For the text-containing cell, return its midpoint in (x, y) coordinate format. 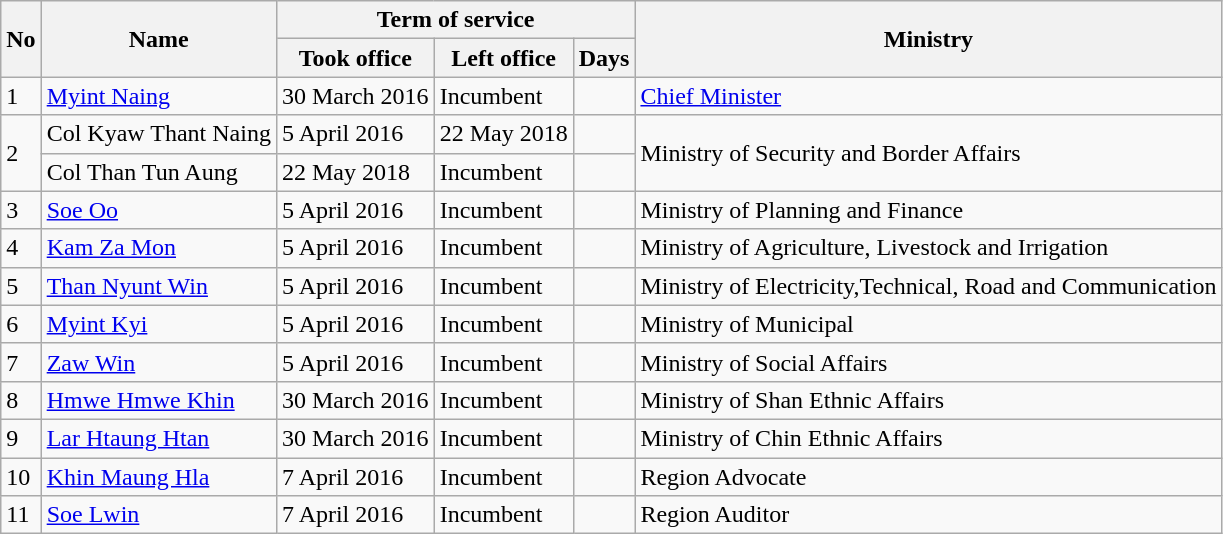
Myint Naing (158, 96)
Ministry of Municipal (928, 324)
10 (21, 477)
9 (21, 438)
Hmwe Hmwe Khin (158, 400)
2 (21, 153)
Ministry of Electricity,Technical, Road and Communication (928, 286)
Ministry of Planning and Finance (928, 210)
6 (21, 324)
Soe Oo (158, 210)
Ministry of Shan Ethnic Affairs (928, 400)
Region Advocate (928, 477)
Ministry of Chin Ethnic Affairs (928, 438)
Ministry (928, 39)
5 (21, 286)
Days (604, 58)
11 (21, 515)
Ministry of Agriculture, Livestock and Irrigation (928, 248)
Left office (504, 58)
Ministry of Social Affairs (928, 362)
Col Kyaw Thant Naing (158, 134)
3 (21, 210)
8 (21, 400)
Zaw Win (158, 362)
1 (21, 96)
No (21, 39)
Name (158, 39)
Chief Minister (928, 96)
Col Than Tun Aung (158, 172)
Kam Za Mon (158, 248)
Soe Lwin (158, 515)
Region Auditor (928, 515)
4 (21, 248)
Myint Kyi (158, 324)
Term of service (455, 20)
Khin Maung Hla (158, 477)
Took office (355, 58)
Lar Htaung Htan (158, 438)
7 (21, 362)
Ministry of Security and Border Affairs (928, 153)
Than Nyunt Win (158, 286)
